Output the (x, y) coordinate of the center of the cell containing the given text.  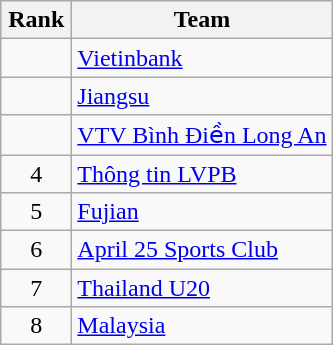
Vietinbank (202, 58)
VTV Bình Điền Long An (202, 135)
Fujian (202, 212)
Thailand U20 (202, 288)
Team (202, 20)
7 (36, 288)
8 (36, 326)
Rank (36, 20)
5 (36, 212)
Thông tin LVPB (202, 173)
April 25 Sports Club (202, 250)
4 (36, 173)
6 (36, 250)
Malaysia (202, 326)
Jiangsu (202, 96)
